Return the (X, Y) coordinate for the center point of the cell that contains the specified text.  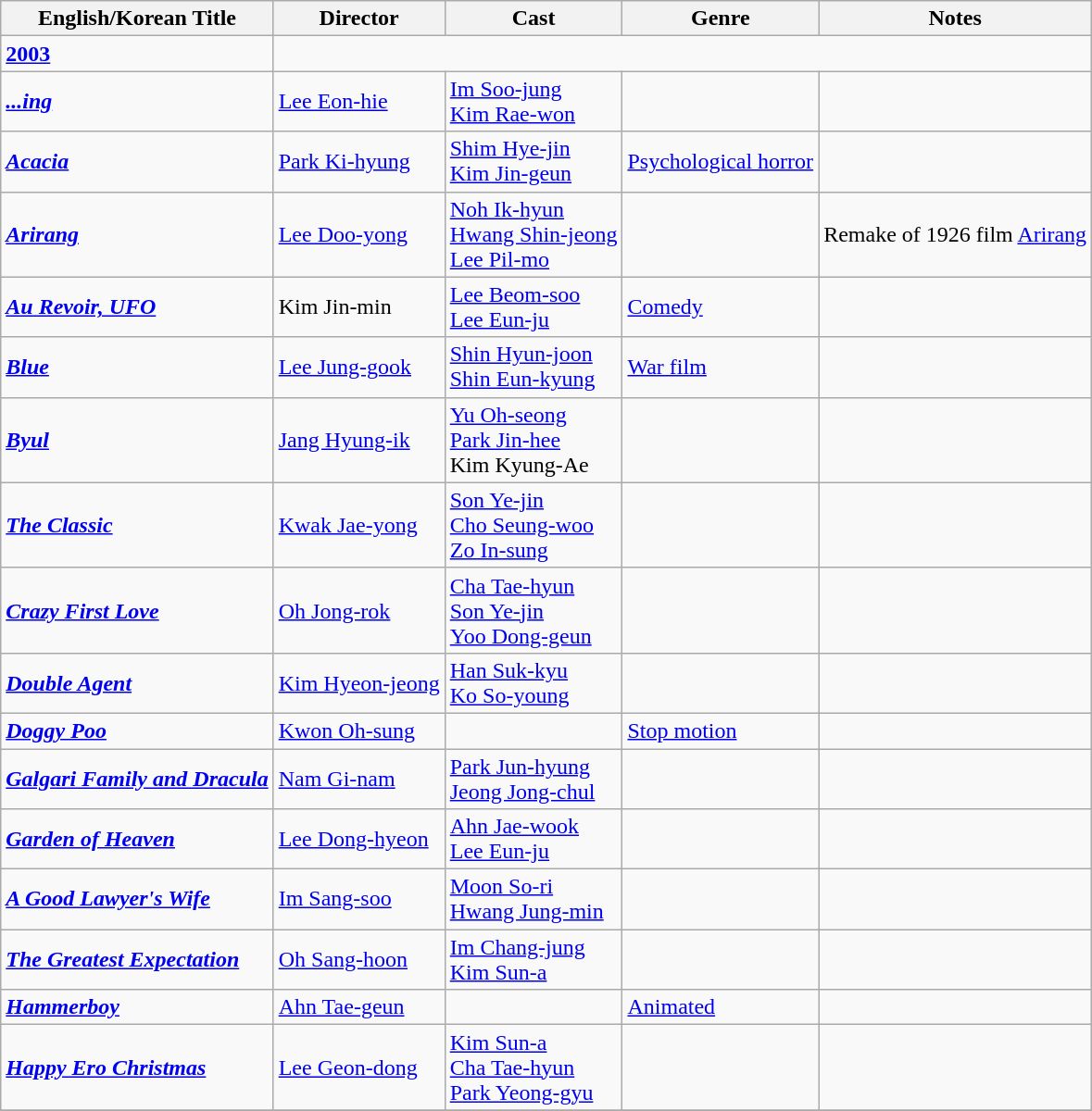
Lee Eon-hie (359, 102)
Ahn Tae-geun (359, 1007)
Shin Hyun-joonShin Eun-kyung (533, 367)
Double Agent (137, 683)
...ing (137, 102)
Jang Hyung-ik (359, 440)
Happy Ero Christmas (137, 1067)
Cast (533, 19)
Arirang (137, 234)
Kwon Oh-sung (359, 730)
Lee Geon-dong (359, 1067)
War film (721, 367)
Lee Jung-gook (359, 367)
Notes (956, 19)
Kim Sun-aCha Tae-hyunPark Yeong-gyu (533, 1067)
Animated (721, 1007)
Blue (137, 367)
Hammerboy (137, 1007)
Crazy First Love (137, 610)
Kwak Jae-yong (359, 525)
Stop motion (721, 730)
Shim Hye-jinKim Jin-geun (533, 161)
Lee Dong-hyeon (359, 839)
Cha Tae-hyunSon Ye-jinYoo Dong-geun (533, 610)
Director (359, 19)
Son Ye-jinCho Seung-wooZo In-sung (533, 525)
2003 (137, 54)
The Greatest Expectation (137, 959)
Acacia (137, 161)
Nam Gi-nam (359, 778)
Han Suk-kyuKo So-young (533, 683)
Comedy (721, 307)
Doggy Poo (137, 730)
Im Chang-jungKim Sun-a (533, 959)
Oh Sang-hoon (359, 959)
Byul (137, 440)
Park Ki-hyung (359, 161)
Genre (721, 19)
Yu Oh-seongPark Jin-heeKim Kyung-Ae (533, 440)
Psychological horror (721, 161)
Garden of Heaven (137, 839)
Lee Beom-sooLee Eun-ju (533, 307)
Im Sang-soo (359, 900)
The Classic (137, 525)
Noh Ik-hyunHwang Shin-jeongLee Pil-mo (533, 234)
Im Soo-jungKim Rae-won (533, 102)
English/Korean Title (137, 19)
Ahn Jae-wookLee Eun-ju (533, 839)
Kim Hyeon-jeong (359, 683)
Galgari Family and Dracula (137, 778)
Au Revoir, UFO (137, 307)
Kim Jin-min (359, 307)
Oh Jong-rok (359, 610)
Lee Doo-yong (359, 234)
Park Jun-hyungJeong Jong-chul (533, 778)
Remake of 1926 film Arirang (956, 234)
Moon So-riHwang Jung-min (533, 900)
A Good Lawyer's Wife (137, 900)
